Capture the cell that displays the provided text and extract its (x, y) central coordinate. 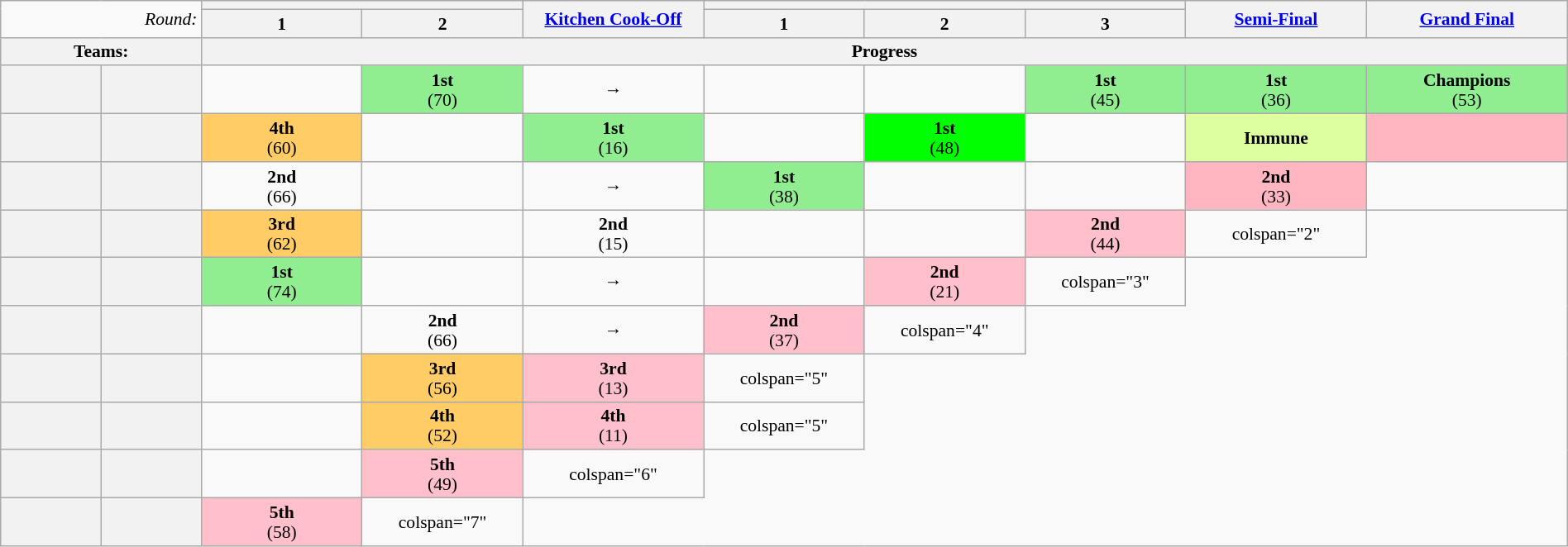
colspan="3" (1105, 282)
colspan="4" (944, 330)
4th(11) (614, 426)
3 (1105, 23)
3rd(62) (282, 234)
Champions(53) (1467, 90)
Progress (885, 51)
Teams: (101, 51)
1st(16) (614, 138)
2nd(21) (944, 282)
1st(45) (1105, 90)
3rd(13) (614, 378)
colspan="2" (1277, 234)
Immune (1277, 138)
2nd(33) (1277, 186)
1st(74) (282, 282)
2nd(44) (1105, 234)
1st(70) (442, 90)
4th(52) (442, 426)
1st(38) (784, 186)
colspan="7" (442, 522)
Kitchen Cook-Off (614, 19)
Semi-Final (1277, 19)
Round: (101, 19)
5th(49) (442, 474)
4th(60) (282, 138)
2nd(37) (784, 330)
1st(36) (1277, 90)
2nd(15) (614, 234)
1st(48) (944, 138)
Grand Final (1467, 19)
3rd(56) (442, 378)
colspan="6" (614, 474)
5th(58) (282, 522)
